Provide the [X, Y] coordinate of the cell's center where the given text is located.  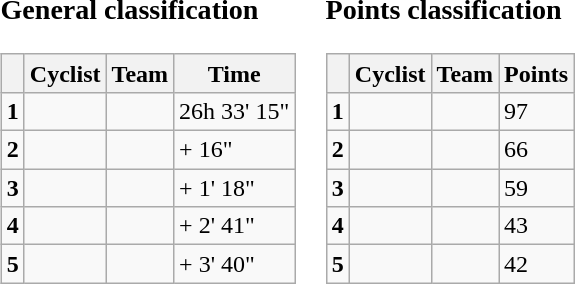
Time [234, 73]
+ 2' 41" [234, 226]
43 [536, 226]
+ 3' 40" [234, 264]
97 [536, 111]
66 [536, 150]
59 [536, 188]
26h 33' 15" [234, 111]
+ 1' 18" [234, 188]
42 [536, 264]
+ 16" [234, 150]
Points [536, 73]
